Extract the [X, Y] coordinate from the center of the cell holding the provided text.  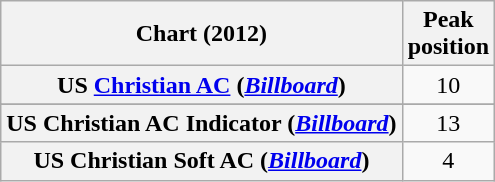
US Christian AC Indicator (Billboard) [202, 123]
US Christian AC (Billboard) [202, 85]
13 [448, 123]
Peak position [448, 34]
10 [448, 85]
4 [448, 161]
Chart (2012) [202, 34]
US Christian Soft AC (Billboard) [202, 161]
